Capture the cell that displays the provided text and extract its [X, Y] central coordinate. 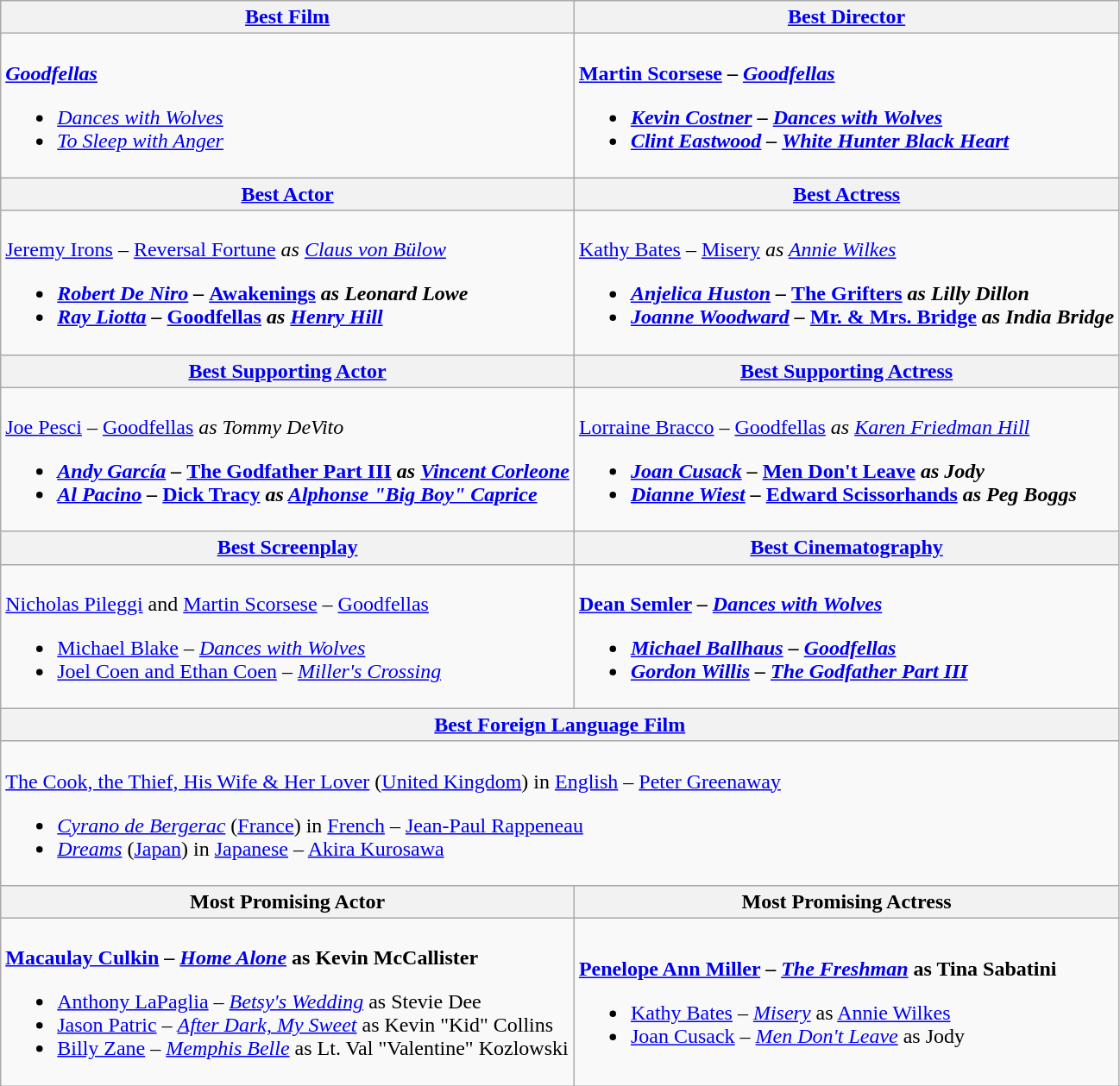
Best Actor [288, 194]
Best Screenplay [288, 548]
Kathy Bates – Misery as Annie WilkesAnjelica Huston – The Grifters as Lilly DillonJoanne Woodward – Mr. & Mrs. Bridge as India Bridge [846, 283]
GoodfellasDances with WolvesTo Sleep with Anger [288, 105]
Best Director [846, 17]
Most Promising Actor [288, 901]
Jeremy Irons – Reversal Fortune as Claus von BülowRobert De Niro – Awakenings as Leonard LoweRay Liotta – Goodfellas as Henry Hill [288, 283]
Best Cinematography [846, 548]
Nicholas Pileggi and Martin Scorsese – GoodfellasMichael Blake – Dances with WolvesJoel Coen and Ethan Coen – Miller's Crossing [288, 637]
Best Film [288, 17]
Penelope Ann Miller – The Freshman as Tina SabatiniKathy Bates – Misery as Annie WilkesJoan Cusack – Men Don't Leave as Jody [846, 1001]
Best Foreign Language Film [560, 725]
Martin Scorsese – GoodfellasKevin Costner – Dances with WolvesClint Eastwood – White Hunter Black Heart [846, 105]
Best Supporting Actor [288, 371]
Dean Semler – Dances with WolvesMichael Ballhaus – GoodfellasGordon Willis – The Godfather Part III [846, 637]
Joe Pesci – Goodfellas as Tommy DeVitoAndy García – The Godfather Part III as Vincent CorleoneAl Pacino – Dick Tracy as Alphonse "Big Boy" Caprice [288, 459]
Best Actress [846, 194]
Lorraine Bracco – Goodfellas as Karen Friedman HillJoan Cusack – Men Don't Leave as JodyDianne Wiest – Edward Scissorhands as Peg Boggs [846, 459]
Most Promising Actress [846, 901]
Best Supporting Actress [846, 371]
